For the text-containing cell, return its midpoint in [x, y] coordinate format. 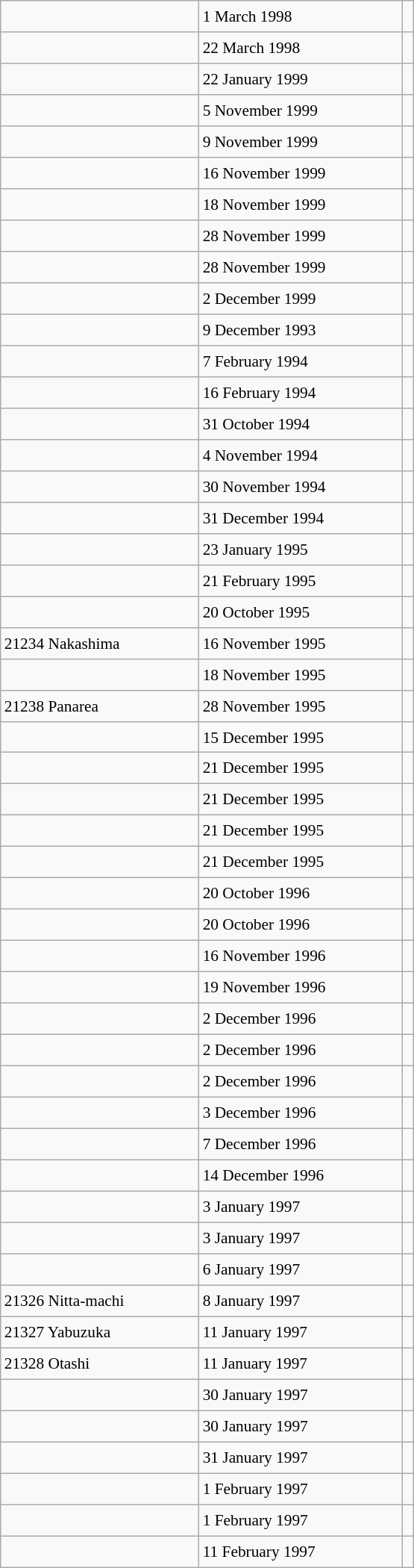
31 October 1994 [301, 423]
23 January 1995 [301, 549]
16 November 1995 [301, 643]
22 January 1999 [301, 79]
2 December 1999 [301, 299]
21234 Nakashima [100, 643]
3 December 1996 [301, 1113]
16 November 1996 [301, 956]
9 December 1993 [301, 330]
16 February 1994 [301, 393]
15 December 1995 [301, 737]
5 November 1999 [301, 111]
7 December 1996 [301, 1144]
21238 Panarea [100, 706]
21326 Nitta-machi [100, 1301]
31 December 1994 [301, 517]
9 November 1999 [301, 142]
30 November 1994 [301, 486]
6 January 1997 [301, 1269]
21 February 1995 [301, 580]
1 March 1998 [301, 16]
22 March 1998 [301, 48]
20 October 1995 [301, 612]
31 January 1997 [301, 1457]
11 February 1997 [301, 1552]
16 November 1999 [301, 173]
18 November 1995 [301, 674]
19 November 1996 [301, 988]
28 November 1995 [301, 706]
21328 Otashi [100, 1363]
7 February 1994 [301, 361]
18 November 1999 [301, 205]
4 November 1994 [301, 455]
8 January 1997 [301, 1301]
14 December 1996 [301, 1175]
21327 Yabuzuka [100, 1332]
